Identify which cell holds the provided text, then report its (x, y) central coordinate. 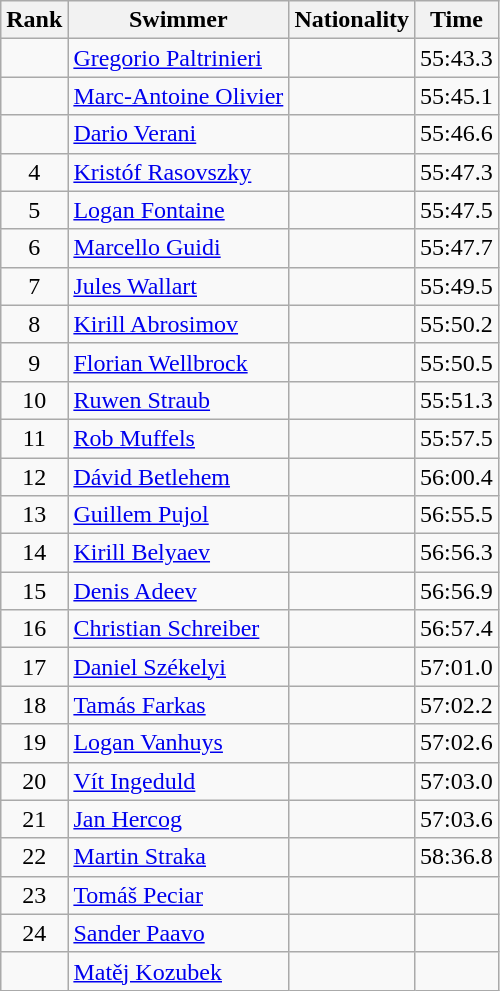
21 (34, 819)
58:36.8 (457, 857)
Florian Wellbrock (178, 362)
Logan Fontaine (178, 210)
12 (34, 477)
Dávid Betlehem (178, 477)
Tomáš Peciar (178, 895)
Logan Vanhuys (178, 743)
56:57.4 (457, 629)
56:00.4 (457, 477)
56:56.3 (457, 553)
13 (34, 515)
55:51.3 (457, 400)
24 (34, 933)
Dario Verani (178, 134)
23 (34, 895)
Rob Muffels (178, 438)
Ruwen Straub (178, 400)
Marc-Antoine Olivier (178, 96)
Vít Ingeduld (178, 781)
Kirill Abrosimov (178, 324)
18 (34, 705)
Gregorio Paltrinieri (178, 58)
17 (34, 667)
Tamás Farkas (178, 705)
57:03.6 (457, 819)
Jules Wallart (178, 286)
55:57.5 (457, 438)
16 (34, 629)
57:02.2 (457, 705)
10 (34, 400)
57:02.6 (457, 743)
Matěj Kozubek (178, 971)
Time (457, 20)
55:49.5 (457, 286)
Christian Schreiber (178, 629)
57:01.0 (457, 667)
Nationality (352, 20)
7 (34, 286)
4 (34, 172)
Marcello Guidi (178, 248)
55:45.1 (457, 96)
56:55.5 (457, 515)
5 (34, 210)
55:46.6 (457, 134)
55:50.2 (457, 324)
Sander Paavo (178, 933)
20 (34, 781)
55:50.5 (457, 362)
57:03.0 (457, 781)
55:43.3 (457, 58)
55:47.7 (457, 248)
Rank (34, 20)
Kirill Belyaev (178, 553)
55:47.3 (457, 172)
Martin Straka (178, 857)
Swimmer (178, 20)
19 (34, 743)
6 (34, 248)
14 (34, 553)
56:56.9 (457, 591)
Guillem Pujol (178, 515)
11 (34, 438)
22 (34, 857)
55:47.5 (457, 210)
15 (34, 591)
Denis Adeev (178, 591)
Jan Hercog (178, 819)
Kristóf Rasovszky (178, 172)
Daniel Székelyi (178, 667)
9 (34, 362)
8 (34, 324)
